Capture the cell that displays the provided text and extract its [X, Y] central coordinate. 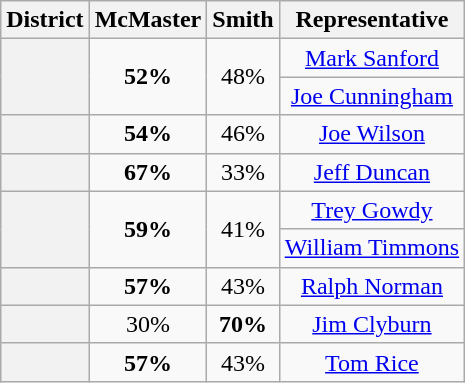
67% [148, 172]
54% [148, 134]
Joe Wilson [372, 134]
McMaster [148, 20]
33% [243, 172]
William Timmons [372, 248]
Ralph Norman [372, 286]
52% [148, 77]
Mark Sanford [372, 58]
Representative [372, 20]
Jeff Duncan [372, 172]
Trey Gowdy [372, 210]
Tom Rice [372, 362]
Jim Clyburn [372, 324]
Joe Cunningham [372, 96]
46% [243, 134]
59% [148, 229]
48% [243, 77]
District [45, 20]
Smith [243, 20]
70% [243, 324]
41% [243, 229]
30% [148, 324]
